Identify which cell holds the provided text, then report its [x, y] central coordinate. 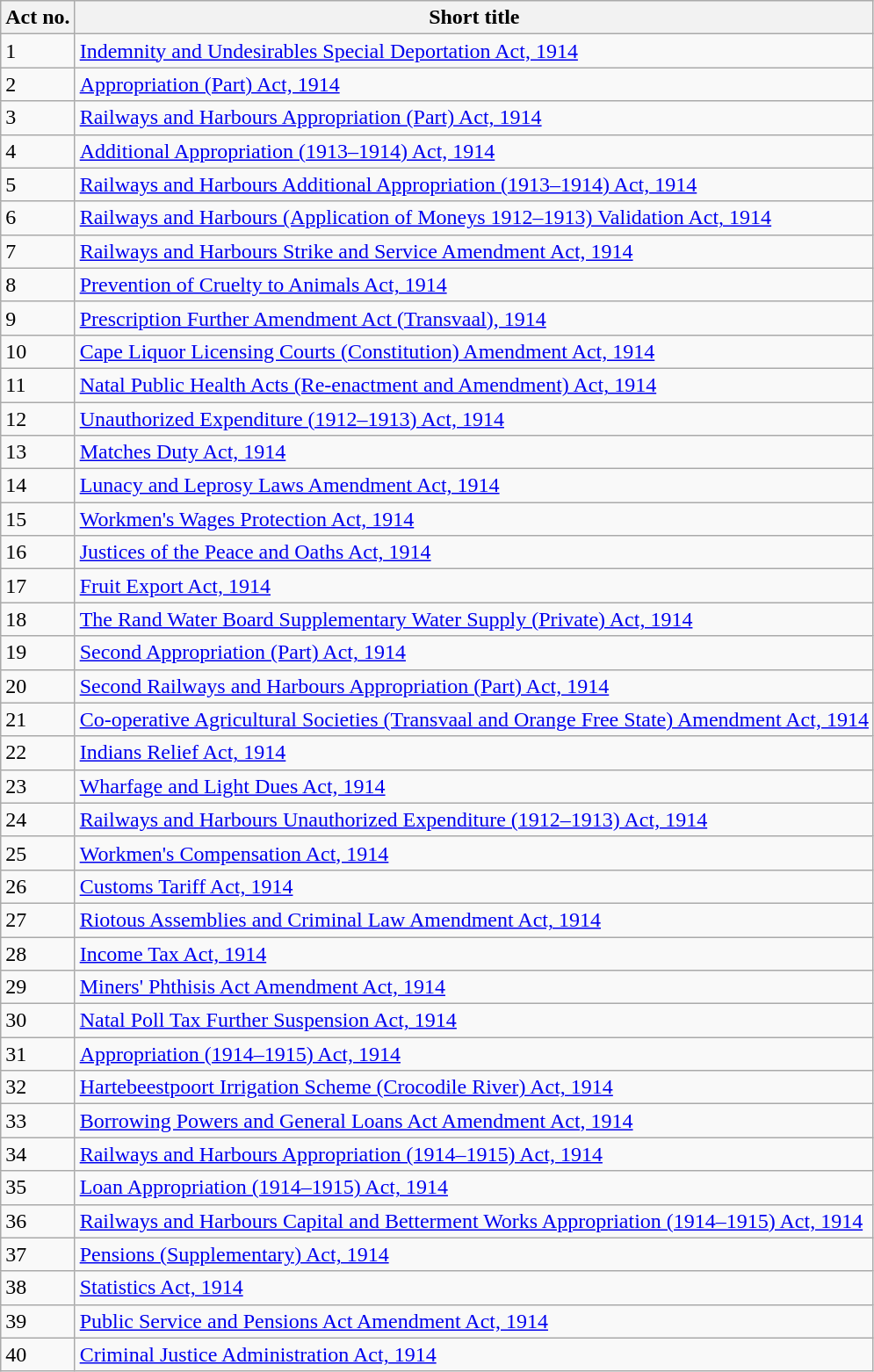
34 [38, 1154]
Workmen's Wages Protection Act, 1914 [474, 519]
Lunacy and Leprosy Laws Amendment Act, 1914 [474, 486]
Miners' Phthisis Act Amendment Act, 1914 [474, 987]
Appropriation (Part) Act, 1914 [474, 84]
12 [38, 419]
30 [38, 1021]
26 [38, 886]
3 [38, 118]
4 [38, 151]
17 [38, 586]
Railways and Harbours (Application of Moneys 1912–1913) Validation Act, 1914 [474, 218]
Prevention of Cruelty to Animals Act, 1914 [474, 285]
Borrowing Powers and General Loans Act Amendment Act, 1914 [474, 1121]
Indians Relief Act, 1914 [474, 753]
39 [38, 1321]
Indemnity and Undesirables Special Deportation Act, 1914 [474, 51]
Act no. [38, 18]
Wharfage and Light Dues Act, 1914 [474, 786]
37 [38, 1254]
The Rand Water Board Supplementary Water Supply (Private) Act, 1914 [474, 619]
28 [38, 953]
40 [38, 1354]
Riotous Assemblies and Criminal Law Amendment Act, 1914 [474, 920]
Second Railways and Harbours Appropriation (Part) Act, 1914 [474, 686]
Prescription Further Amendment Act (Transvaal), 1914 [474, 318]
Railways and Harbours Strike and Service Amendment Act, 1914 [474, 251]
18 [38, 619]
13 [38, 452]
7 [38, 251]
Cape Liquor Licensing Courts (Constitution) Amendment Act, 1914 [474, 351]
10 [38, 351]
8 [38, 285]
19 [38, 653]
33 [38, 1121]
9 [38, 318]
36 [38, 1221]
6 [38, 218]
35 [38, 1188]
2 [38, 84]
15 [38, 519]
Short title [474, 18]
Additional Appropriation (1913–1914) Act, 1914 [474, 151]
22 [38, 753]
29 [38, 987]
Criminal Justice Administration Act, 1914 [474, 1354]
Justices of the Peace and Oaths Act, 1914 [474, 552]
16 [38, 552]
32 [38, 1087]
Appropriation (1914–1915) Act, 1914 [474, 1054]
23 [38, 786]
20 [38, 686]
5 [38, 184]
Natal Poll Tax Further Suspension Act, 1914 [474, 1021]
14 [38, 486]
Statistics Act, 1914 [474, 1288]
Loan Appropriation (1914–1915) Act, 1914 [474, 1188]
Railways and Harbours Unauthorized Expenditure (1912–1913) Act, 1914 [474, 820]
Matches Duty Act, 1914 [474, 452]
Railways and Harbours Additional Appropriation (1913–1914) Act, 1914 [474, 184]
Railways and Harbours Capital and Betterment Works Appropriation (1914–1915) Act, 1914 [474, 1221]
Fruit Export Act, 1914 [474, 586]
Workmen's Compensation Act, 1914 [474, 853]
31 [38, 1054]
25 [38, 853]
Co-operative Agricultural Societies (Transvaal and Orange Free State) Amendment Act, 1914 [474, 719]
Railways and Harbours Appropriation (Part) Act, 1914 [474, 118]
Second Appropriation (Part) Act, 1914 [474, 653]
Income Tax Act, 1914 [474, 953]
Customs Tariff Act, 1914 [474, 886]
Hartebeestpoort Irrigation Scheme (Crocodile River) Act, 1914 [474, 1087]
Natal Public Health Acts (Re-enactment and Amendment) Act, 1914 [474, 385]
1 [38, 51]
38 [38, 1288]
11 [38, 385]
Pensions (Supplementary) Act, 1914 [474, 1254]
24 [38, 820]
Unauthorized Expenditure (1912–1913) Act, 1914 [474, 419]
Public Service and Pensions Act Amendment Act, 1914 [474, 1321]
21 [38, 719]
27 [38, 920]
Railways and Harbours Appropriation (1914–1915) Act, 1914 [474, 1154]
